Output the [X, Y] coordinate of the center of the cell containing the given text.  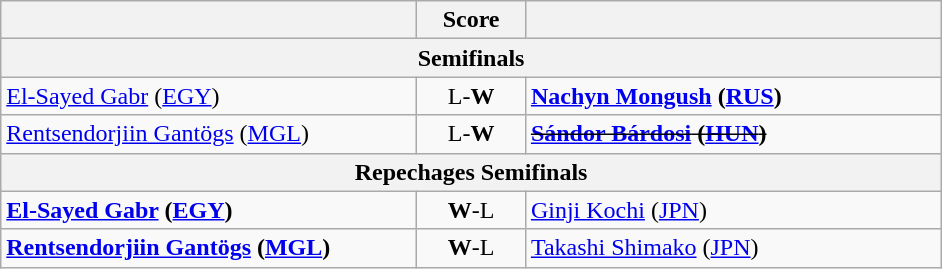
Repechages Semifinals [472, 172]
Ginji Kochi (JPN) [733, 210]
Score [472, 20]
Semifinals [472, 58]
Nachyn Mongush (RUS) [733, 96]
Sándor Bárdosi (HUN) [733, 134]
Takashi Shimako (JPN) [733, 248]
